For the text-containing cell, return its midpoint in (X, Y) coordinate format. 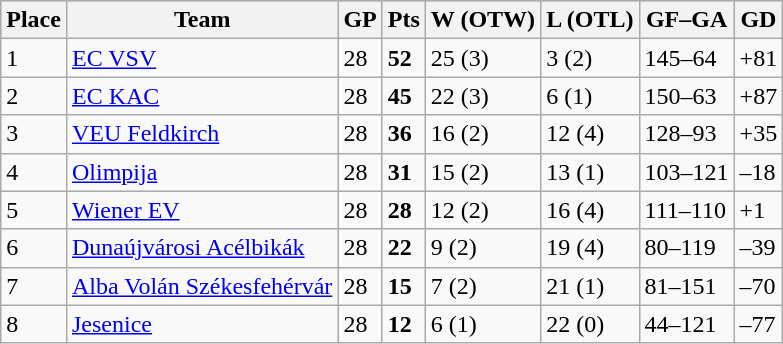
7 (2) (482, 286)
Jesenice (202, 324)
GF–GA (686, 20)
128–93 (686, 134)
Place (34, 20)
145–64 (686, 58)
Olimpija (202, 172)
8 (34, 324)
4 (34, 172)
3 (2) (590, 58)
111–110 (686, 210)
2 (34, 96)
22 (0) (590, 324)
15 (2) (482, 172)
12 (2) (482, 210)
6 (34, 248)
Alba Volán Székesfehérvár (202, 286)
16 (4) (590, 210)
+35 (758, 134)
+87 (758, 96)
EC KAC (202, 96)
Wiener EV (202, 210)
3 (34, 134)
W (OTW) (482, 20)
Team (202, 20)
19 (4) (590, 248)
–39 (758, 248)
VEU Feldkirch (202, 134)
12 (4) (590, 134)
25 (3) (482, 58)
9 (2) (482, 248)
13 (1) (590, 172)
–70 (758, 286)
Pts (404, 20)
21 (1) (590, 286)
44–121 (686, 324)
80–119 (686, 248)
103–121 (686, 172)
150–63 (686, 96)
81–151 (686, 286)
+81 (758, 58)
GD (758, 20)
–77 (758, 324)
EC VSV (202, 58)
L (OTL) (590, 20)
15 (404, 286)
31 (404, 172)
Dunaújvárosi Acélbikák (202, 248)
22 (404, 248)
5 (34, 210)
GP (360, 20)
–18 (758, 172)
36 (404, 134)
12 (404, 324)
45 (404, 96)
7 (34, 286)
16 (2) (482, 134)
1 (34, 58)
22 (3) (482, 96)
+1 (758, 210)
52 (404, 58)
